Scan for the cell matching the given text and deliver its (x, y) coordinate at center. 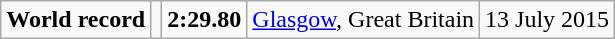
13 July 2015 (548, 20)
World record (76, 20)
Glasgow, Great Britain (364, 20)
2:29.80 (204, 20)
